Capture the cell that displays the provided text and extract its [X, Y] central coordinate. 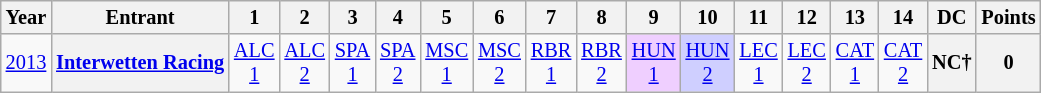
ALC1 [254, 63]
LEC2 [807, 63]
3 [352, 17]
SPA2 [398, 63]
Entrant [140, 17]
11 [758, 17]
HUN2 [708, 63]
6 [500, 17]
HUN1 [654, 63]
Interwetten Racing [140, 63]
MSC1 [446, 63]
ALC2 [304, 63]
5 [446, 17]
2013 [26, 63]
10 [708, 17]
CAT2 [903, 63]
RBR1 [551, 63]
14 [903, 17]
RBR2 [601, 63]
2 [304, 17]
SPA1 [352, 63]
8 [601, 17]
LEC1 [758, 63]
MSC2 [500, 63]
Year [26, 17]
Points [1008, 17]
9 [654, 17]
1 [254, 17]
0 [1008, 63]
CAT1 [855, 63]
4 [398, 17]
13 [855, 17]
DC [952, 17]
12 [807, 17]
NC† [952, 63]
7 [551, 17]
